Output the (x, y) coordinate of the center of the cell containing the given text.  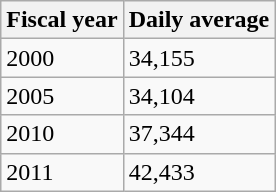
2005 (62, 96)
Fiscal year (62, 20)
42,433 (199, 172)
Daily average (199, 20)
37,344 (199, 134)
2010 (62, 134)
2000 (62, 58)
34,104 (199, 96)
34,155 (199, 58)
2011 (62, 172)
